Output the [x, y] coordinate of the center of the cell containing the given text.  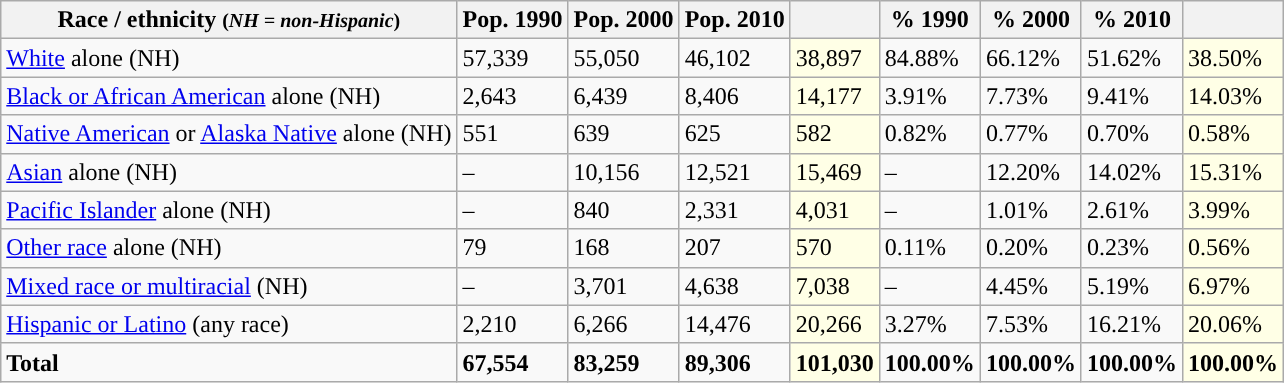
2,331 [734, 210]
0.58% [1232, 134]
639 [624, 134]
582 [834, 134]
6,439 [624, 96]
66.12% [1030, 58]
67,554 [512, 362]
7.53% [1030, 324]
2,210 [512, 324]
0.11% [930, 248]
Mixed race or multiracial (NH) [229, 286]
51.62% [1132, 58]
570 [834, 248]
6,266 [624, 324]
Black or African American alone (NH) [229, 96]
101,030 [834, 362]
551 [512, 134]
Pop. 1990 [512, 20]
57,339 [512, 58]
0.82% [930, 134]
14.02% [1132, 172]
Asian alone (NH) [229, 172]
3.99% [1232, 210]
38,897 [834, 58]
1.01% [1030, 210]
4,638 [734, 286]
15,469 [834, 172]
% 1990 [930, 20]
16.21% [1132, 324]
Native American or Alaska Native alone (NH) [229, 134]
3,701 [624, 286]
207 [734, 248]
0.20% [1030, 248]
0.70% [1132, 134]
Hispanic or Latino (any race) [229, 324]
Other race alone (NH) [229, 248]
3.27% [930, 324]
20,266 [834, 324]
168 [624, 248]
3.91% [930, 96]
14,177 [834, 96]
8,406 [734, 96]
7,038 [834, 286]
840 [624, 210]
38.50% [1232, 58]
2,643 [512, 96]
12.20% [1030, 172]
2.61% [1132, 210]
White alone (NH) [229, 58]
5.19% [1132, 286]
% 2010 [1132, 20]
84.88% [930, 58]
Pacific Islander alone (NH) [229, 210]
20.06% [1232, 324]
Total [229, 362]
625 [734, 134]
46,102 [734, 58]
0.56% [1232, 248]
0.23% [1132, 248]
4.45% [1030, 286]
% 2000 [1030, 20]
14.03% [1232, 96]
4,031 [834, 210]
55,050 [624, 58]
Pop. 2010 [734, 20]
0.77% [1030, 134]
14,476 [734, 324]
Race / ethnicity (NH = non-Hispanic) [229, 20]
9.41% [1132, 96]
12,521 [734, 172]
83,259 [624, 362]
79 [512, 248]
89,306 [734, 362]
10,156 [624, 172]
15.31% [1232, 172]
7.73% [1030, 96]
6.97% [1232, 286]
Pop. 2000 [624, 20]
